Pinpoint the cell where the given text exists, returning its [x, y] midpoint coordinate. 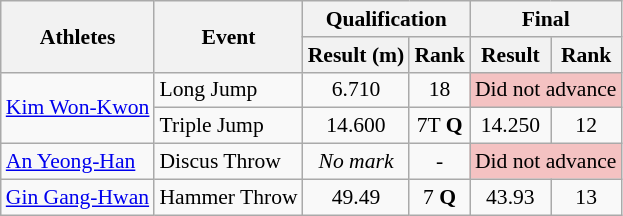
Discus Throw [228, 162]
12 [586, 126]
18 [440, 90]
No mark [356, 162]
Result [510, 55]
13 [586, 197]
Result (m) [356, 55]
Triple Jump [228, 126]
49.49 [356, 197]
Kim Won-Kwon [78, 108]
Final [546, 19]
An Yeong-Han [78, 162]
Athletes [78, 36]
Hammer Throw [228, 197]
43.93 [510, 197]
7T Q [440, 126]
- [440, 162]
Long Jump [228, 90]
14.250 [510, 126]
Qualification [386, 19]
Event [228, 36]
7 Q [440, 197]
6.710 [356, 90]
14.600 [356, 126]
Gin Gang-Hwan [78, 197]
